Capture the cell that displays the provided text and extract its (x, y) central coordinate. 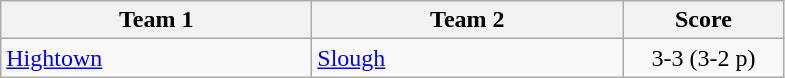
Score (704, 20)
Slough (468, 58)
Team 1 (156, 20)
Hightown (156, 58)
3-3 (3-2 p) (704, 58)
Team 2 (468, 20)
